Pinpoint the cell where the given text exists, returning its [X, Y] midpoint coordinate. 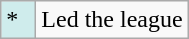
Led the league [112, 20]
* [18, 20]
